Extract the (x, y) coordinate from the center of the cell holding the provided text.  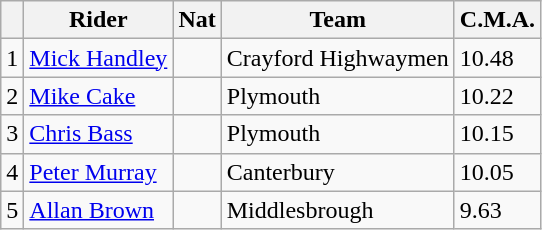
2 (12, 96)
Mick Handley (98, 58)
Rider (98, 20)
Mike Cake (98, 96)
Middlesbrough (338, 210)
5 (12, 210)
Peter Murray (98, 172)
Crayford Highwaymen (338, 58)
Chris Bass (98, 134)
C.M.A. (497, 20)
3 (12, 134)
Nat (197, 20)
Team (338, 20)
Canterbury (338, 172)
1 (12, 58)
4 (12, 172)
10.05 (497, 172)
10.15 (497, 134)
10.48 (497, 58)
10.22 (497, 96)
Allan Brown (98, 210)
9.63 (497, 210)
